Determine the [x, y] coordinate at the center of the cell enclosing the given text.  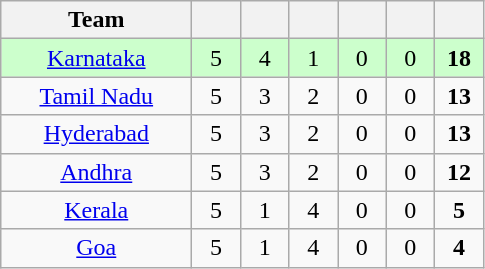
Andhra [96, 172]
Team [96, 20]
Karnataka [96, 58]
Tamil Nadu [96, 96]
18 [460, 58]
12 [460, 172]
Kerala [96, 210]
Hyderabad [96, 134]
Goa [96, 248]
